Capture the cell that displays the provided text and extract its (x, y) central coordinate. 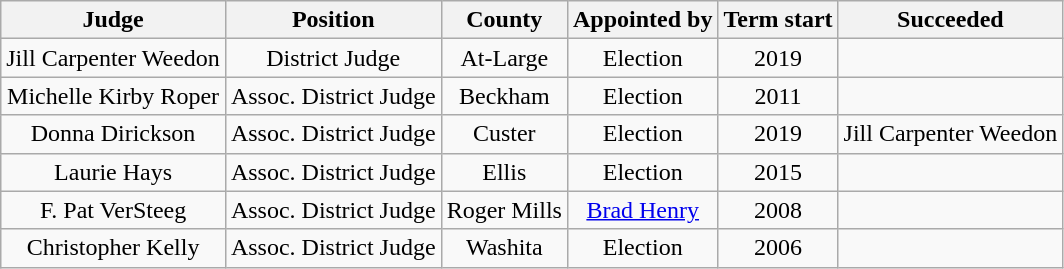
At-Large (504, 58)
Appointed by (642, 20)
District Judge (333, 58)
Ellis (504, 172)
Laurie Hays (114, 172)
Roger Mills (504, 210)
2011 (778, 96)
Brad Henry (642, 210)
2008 (778, 210)
Custer (504, 134)
Donna Dirickson (114, 134)
Michelle Kirby Roper (114, 96)
Christopher Kelly (114, 248)
2015 (778, 172)
Judge (114, 20)
Term start (778, 20)
Washita (504, 248)
2006 (778, 248)
Succeeded (950, 20)
County (504, 20)
Beckham (504, 96)
Position (333, 20)
F. Pat VerSteeg (114, 210)
